Provide the (X, Y) coordinate of the cell's center where the given text is located.  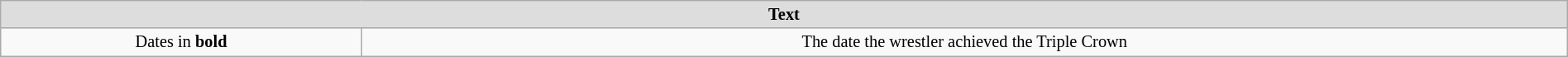
Dates in bold (181, 42)
Text (784, 14)
The date the wrestler achieved the Triple Crown (964, 42)
